Locate the cell with the specified text and output its [X, Y] center coordinate. 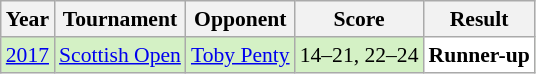
Tournament [120, 19]
Runner-up [480, 55]
Opponent [240, 19]
Scottish Open [120, 55]
Toby Penty [240, 55]
2017 [28, 55]
Score [360, 19]
14–21, 22–24 [360, 55]
Result [480, 19]
Year [28, 19]
